From the cell containing the given text, extract its center point as (X, Y) coordinate. 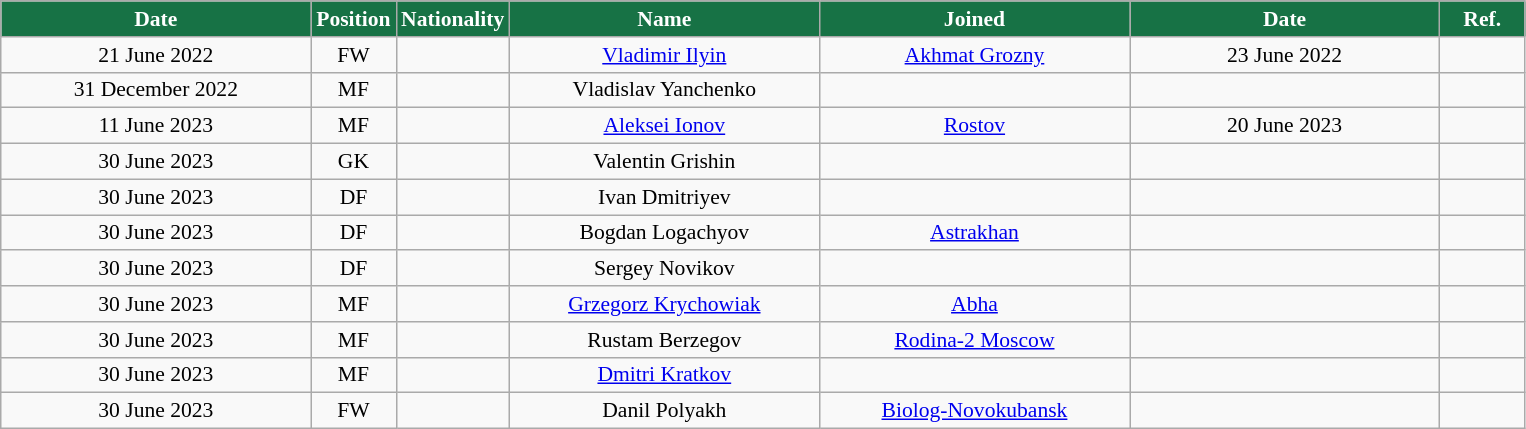
Vladimir Ilyin (664, 55)
31 December 2022 (156, 90)
Abha (974, 304)
Vladislav Yanchenko (664, 90)
Rodina-2 Moscow (974, 340)
Bogdan Logachyov (664, 233)
Valentin Grishin (664, 162)
23 June 2022 (1285, 55)
Ref. (1482, 19)
Ivan Dmitriyev (664, 197)
Akhmat Grozny (974, 55)
GK (354, 162)
Dmitri Kratkov (664, 375)
Biolog-Novokubansk (974, 411)
21 June 2022 (156, 55)
11 June 2023 (156, 126)
Rostov (974, 126)
Nationality (452, 19)
Joined (974, 19)
Astrakhan (974, 233)
Sergey Novikov (664, 269)
Name (664, 19)
Aleksei Ionov (664, 126)
Position (354, 19)
20 June 2023 (1285, 126)
Rustam Berzegov (664, 340)
Grzegorz Krychowiak (664, 304)
Danil Polyakh (664, 411)
